Scan for the cell matching the given text and deliver its [x, y] coordinate at center. 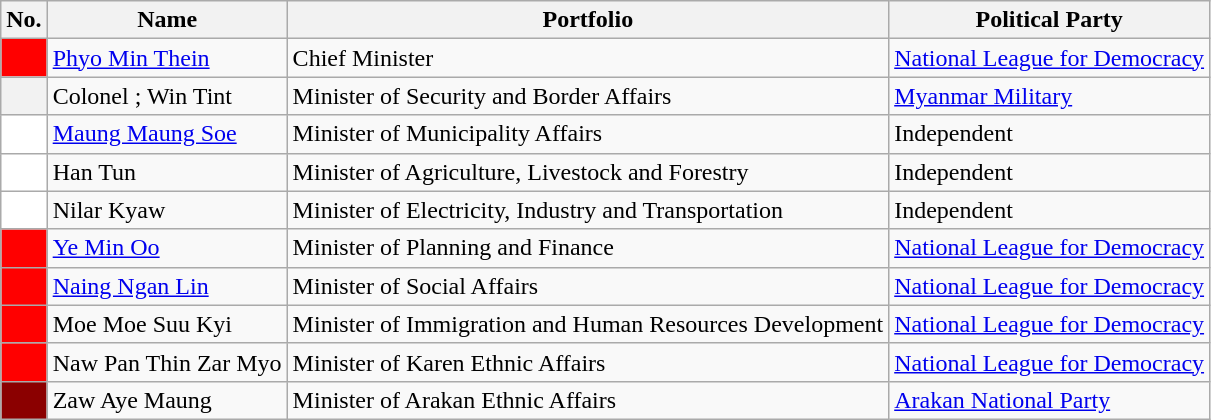
Colonel ; Win Tint [167, 96]
Minister of Social Affairs [588, 286]
Naing Ngan Lin [167, 286]
Name [167, 20]
Minister of Arakan Ethnic Affairs [588, 400]
Minister of Municipality Affairs [588, 134]
Political Party [1050, 20]
Maung Maung Soe [167, 134]
Ye Min Oo [167, 248]
Minister of Immigration and Human Resources Development [588, 324]
Myanmar Military [1050, 96]
Minister of Security and Border Affairs [588, 96]
Minister of Electricity, Industry and Transportation [588, 210]
Minister of Planning and Finance [588, 248]
Arakan National Party [1050, 400]
Phyo Min Thein [167, 58]
Minister of Karen Ethnic Affairs [588, 362]
Portfolio [588, 20]
Naw Pan Thin Zar Myo [167, 362]
Chief Minister [588, 58]
Han Tun [167, 172]
Moe Moe Suu Kyi [167, 324]
Nilar Kyaw [167, 210]
Zaw Aye Maung [167, 400]
Minister of Agriculture, Livestock and Forestry [588, 172]
No. [24, 20]
